Locate the cell with the specified text and output its (x, y) center coordinate. 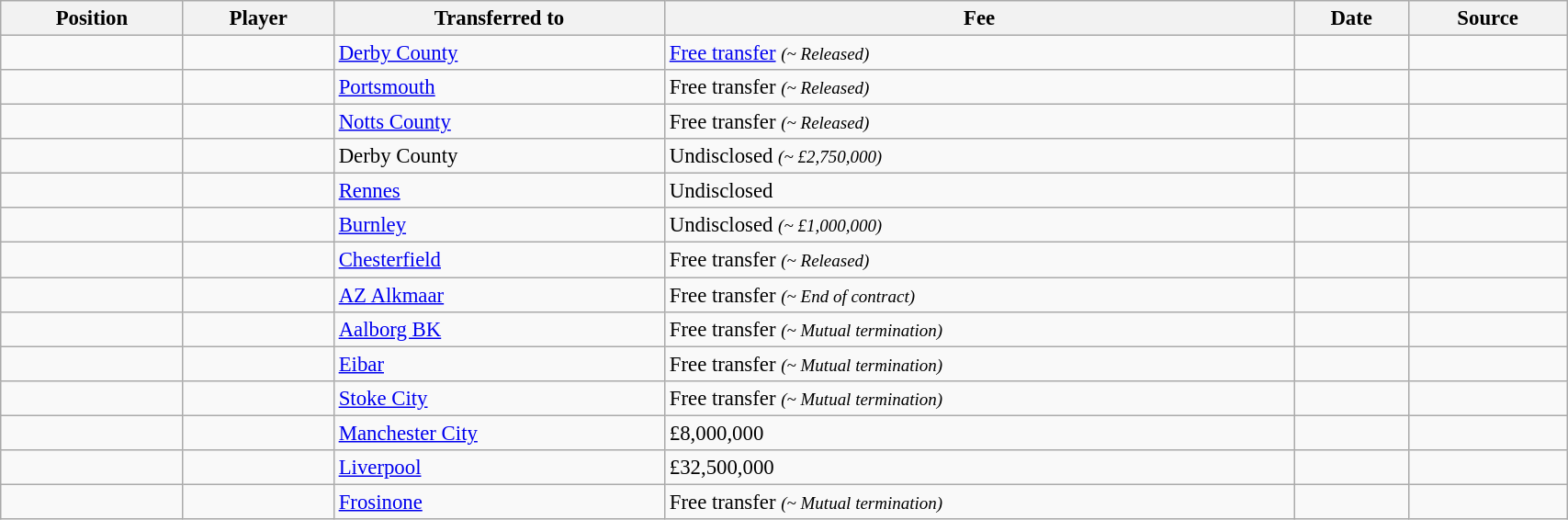
Manchester City (499, 433)
Burnley (499, 225)
Undisclosed (979, 191)
Stoke City (499, 398)
Undisclosed (~ £2,750,000) (979, 156)
Notts County (499, 122)
Rennes (499, 191)
Fee (979, 18)
Player (258, 18)
Frosinone (499, 502)
Free transfer (~ End of contract) (979, 295)
Position (92, 18)
Portsmouth (499, 87)
£8,000,000 (979, 433)
Transferred to (499, 18)
Undisclosed (~ £1,000,000) (979, 225)
Date (1352, 18)
Aalborg BK (499, 329)
Eibar (499, 364)
AZ Alkmaar (499, 295)
Source (1488, 18)
£32,500,000 (979, 468)
Chesterfield (499, 260)
Liverpool (499, 468)
